For the text-containing cell, return its midpoint in [x, y] coordinate format. 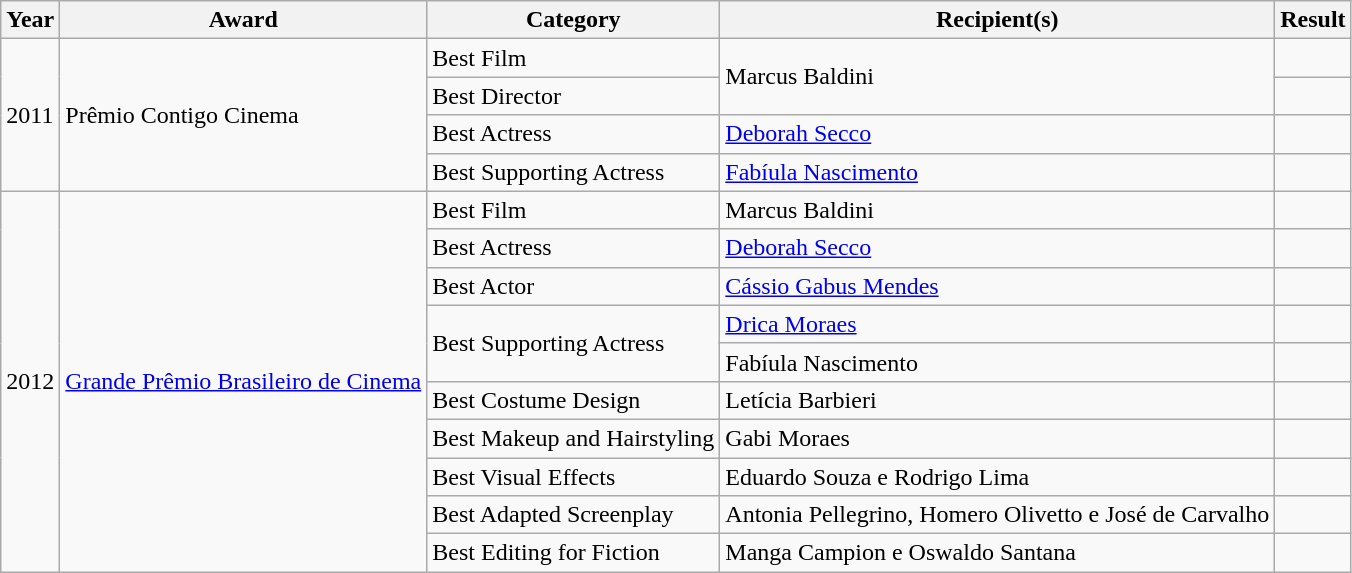
Best Costume Design [574, 400]
Cássio Gabus Mendes [998, 286]
Year [30, 20]
Letícia Barbieri [998, 400]
Best Director [574, 96]
Grande Prêmio Brasileiro de Cinema [244, 382]
Gabi Moraes [998, 438]
Manga Campion e Oswaldo Santana [998, 553]
Category [574, 20]
Eduardo Souza e Rodrigo Lima [998, 477]
Antonia Pellegrino, Homero Olivetto e José de Carvalho [998, 515]
Recipient(s) [998, 20]
Best Visual Effects [574, 477]
Best Editing for Fiction [574, 553]
2012 [30, 382]
Prêmio Contigo Cinema [244, 115]
Best Adapted Screenplay [574, 515]
Award [244, 20]
2011 [30, 115]
Drica Moraes [998, 324]
Best Makeup and Hairstyling [574, 438]
Best Actor [574, 286]
Result [1313, 20]
